Determine the [x, y] coordinate at the center of the cell enclosing the given text.  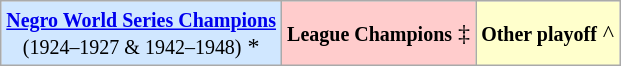
Other playoff ^ [548, 34]
League Champions ‡ [379, 34]
Negro World Series Champions(1924–1927 & 1942–1948) * [142, 34]
